Detect which cell encompasses the target text, then output its (x, y) center coordinate. 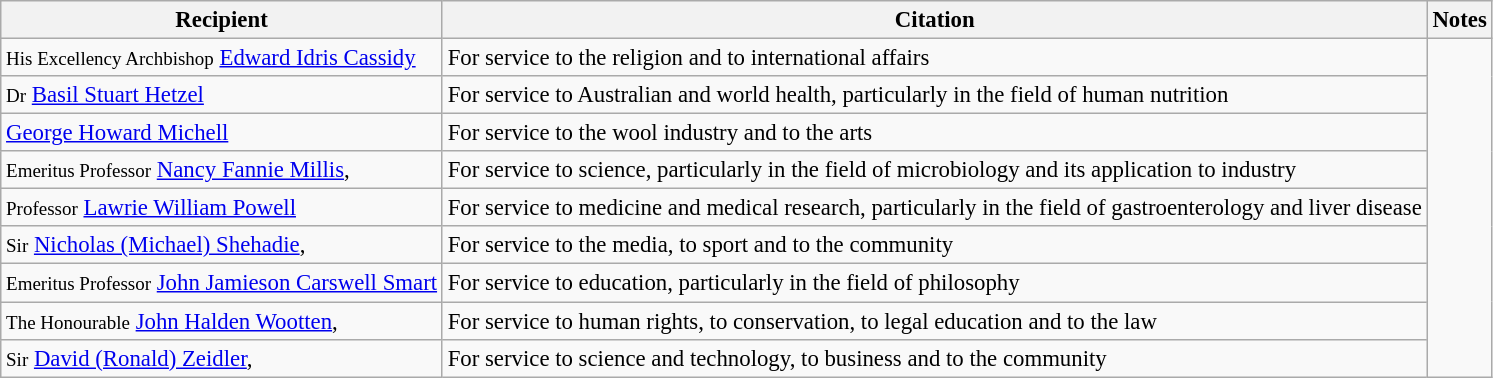
For service to human rights, to conservation, to legal education and to the law (934, 321)
George Howard Michell (222, 133)
For service to the media, to sport and to the community (934, 245)
His Excellency Archbishop Edward Idris Cassidy (222, 58)
For service to Australian and world health, particularly in the field of human nutrition (934, 95)
Emeritus Professor Nancy Fannie Millis, (222, 170)
For service to education, particularly in the field of philosophy (934, 283)
For service to science and technology, to business and to the community (934, 358)
Notes (1460, 20)
For service to the religion and to international affairs (934, 58)
Recipient (222, 20)
Professor Lawrie William Powell (222, 208)
For service to science, particularly in the field of microbiology and its application to industry (934, 170)
Citation (934, 20)
The Honourable John Halden Wootten, (222, 321)
For service to the wool industry and to the arts (934, 133)
For service to medicine and medical research, particularly in the field of gastroenterology and liver disease (934, 208)
Emeritus Professor John Jamieson Carswell Smart (222, 283)
Dr Basil Stuart Hetzel (222, 95)
Sir Nicholas (Michael) Shehadie, (222, 245)
Sir David (Ronald) Zeidler, (222, 358)
